Capture the cell that displays the provided text and extract its (X, Y) central coordinate. 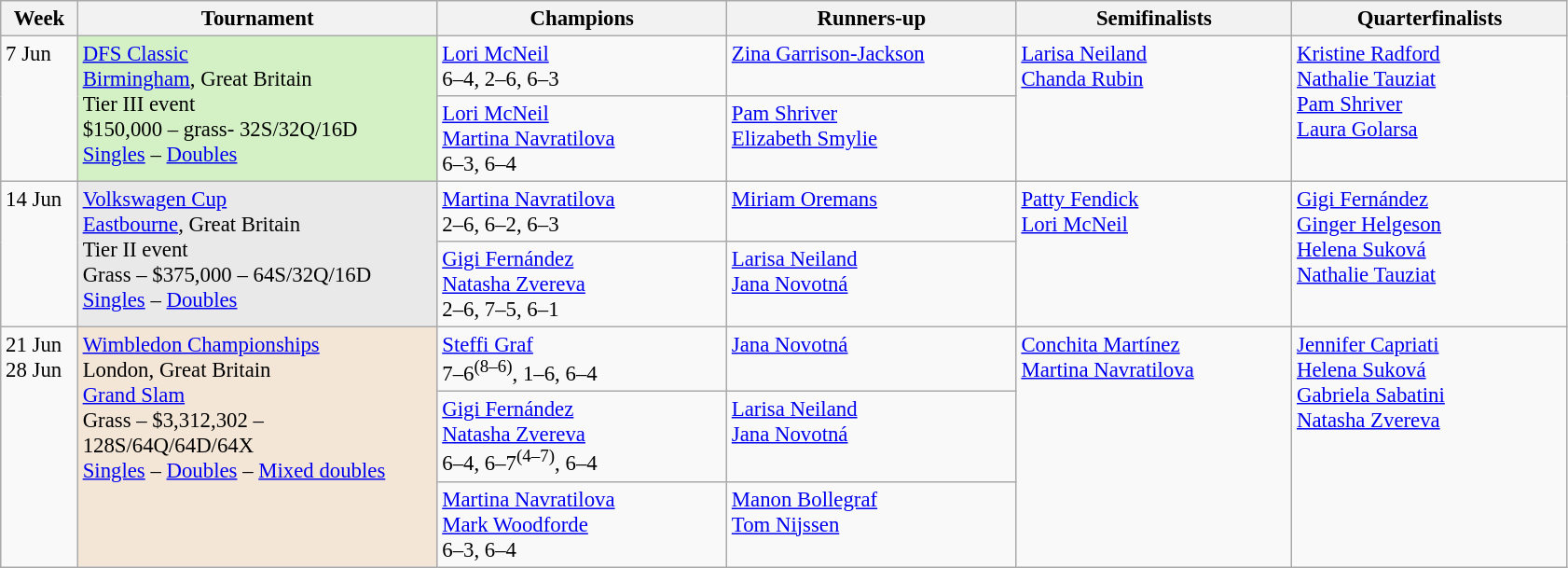
Martina Navratilova Mark Woodforde 6–3, 6–4 (582, 524)
Wimbledon Championships London, Great Britain Grand Slam Grass – $3,312,302 – 128S/64Q/64D/64X Singles – Doubles – Mixed doubles (257, 448)
Martina Navratilova2–6, 6–2, 6–3 (582, 213)
21 Jun28 Jun (39, 448)
Week (39, 19)
Quarterfinalists (1430, 19)
DFS Classic Birmingham, Great Britain Tier III event $150,000 – grass- 32S/32Q/16DSingles – Doubles (257, 109)
Kristine Radford Nathalie Tauziat Pam Shriver Laura Golarsa (1430, 109)
Zina Garrison-Jackson (873, 67)
Conchita Martínez Martina Navratilova (1154, 448)
Tournament (257, 19)
Gigi Fernández Ginger Helgeson Helena Suková Nathalie Tauziat (1430, 255)
Jennifer Capriati Helena Suková Gabriela Sabatini Natasha Zvereva (1430, 448)
14 Jun (39, 255)
Gigi Fernández Natasha Zvereva 2–6, 7–5, 6–1 (582, 284)
Miriam Oremans (873, 213)
Patty Fendick Lori McNeil (1154, 255)
Jana Novotná (873, 360)
Lori McNeil Martina Navratilova 6–3, 6–4 (582, 139)
Champions (582, 19)
7 Jun (39, 109)
Steffi Graf7–6(8–6), 1–6, 6–4 (582, 360)
Lori McNeil6–4, 2–6, 6–3 (582, 67)
Gigi Fernández Natasha Zvereva 6–4, 6–7(4–7), 6–4 (582, 436)
Larisa Neiland Chanda Rubin (1154, 109)
Semifinalists (1154, 19)
Volkswagen Cup Eastbourne, Great Britain Tier II event Grass – $375,000 – 64S/32Q/16DSingles – Doubles (257, 255)
Runners-up (873, 19)
Manon Bollegraf Tom Nijssen (873, 524)
Pam Shriver Elizabeth Smylie (873, 139)
